Pinpoint the cell where the given text exists, returning its [x, y] midpoint coordinate. 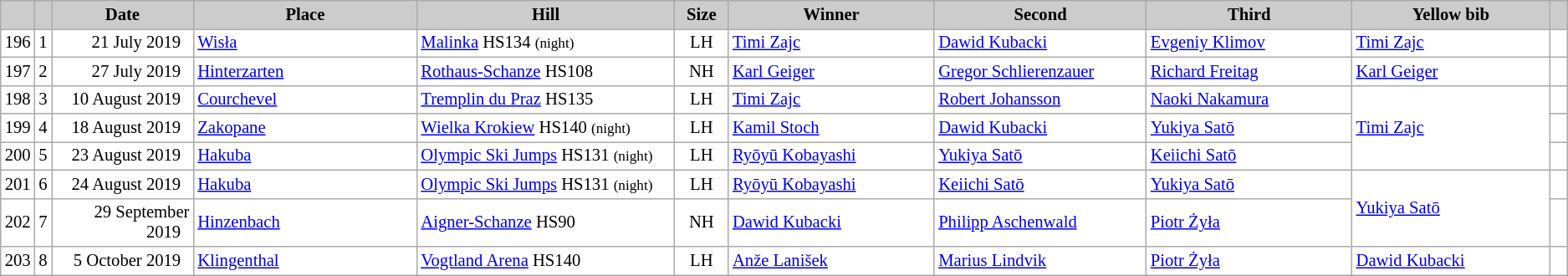
197 [18, 71]
Hill [545, 14]
Hinzenbach [304, 222]
203 [18, 260]
Evgeniy Klimov [1249, 43]
10 August 2019 [123, 100]
7 [43, 222]
Winner [831, 14]
Date [123, 14]
Philipp Aschenwald [1040, 222]
Anže Lanišek [831, 260]
Place [304, 14]
202 [18, 222]
201 [18, 184]
Richard Freitag [1249, 71]
5 [43, 156]
27 July 2019 [123, 71]
Second [1040, 14]
Marius Lindvik [1040, 260]
18 August 2019 [123, 128]
Vogtland Arena HS140 [545, 260]
Aigner-Schanze HS90 [545, 222]
Wielka Krokiew HS140 (night) [545, 128]
29 September 2019 [123, 222]
198 [18, 100]
Malinka HS134 (night) [545, 43]
3 [43, 100]
6 [43, 184]
2 [43, 71]
199 [18, 128]
Gregor Schlierenzauer [1040, 71]
21 July 2019 [123, 43]
Yellow bib [1451, 14]
200 [18, 156]
Robert Johansson [1040, 100]
Courchevel [304, 100]
Size [702, 14]
196 [18, 43]
23 August 2019 [123, 156]
Third [1249, 14]
Klingenthal [304, 260]
5 October 2019 [123, 260]
Wisła [304, 43]
24 August 2019 [123, 184]
Naoki Nakamura [1249, 100]
Hinterzarten [304, 71]
Zakopane [304, 128]
4 [43, 128]
Tremplin du Praz HS135 [545, 100]
1 [43, 43]
Kamil Stoch [831, 128]
Rothaus-Schanze HS108 [545, 71]
8 [43, 260]
